Extract the [x, y] coordinate from the center of the cell holding the provided text.  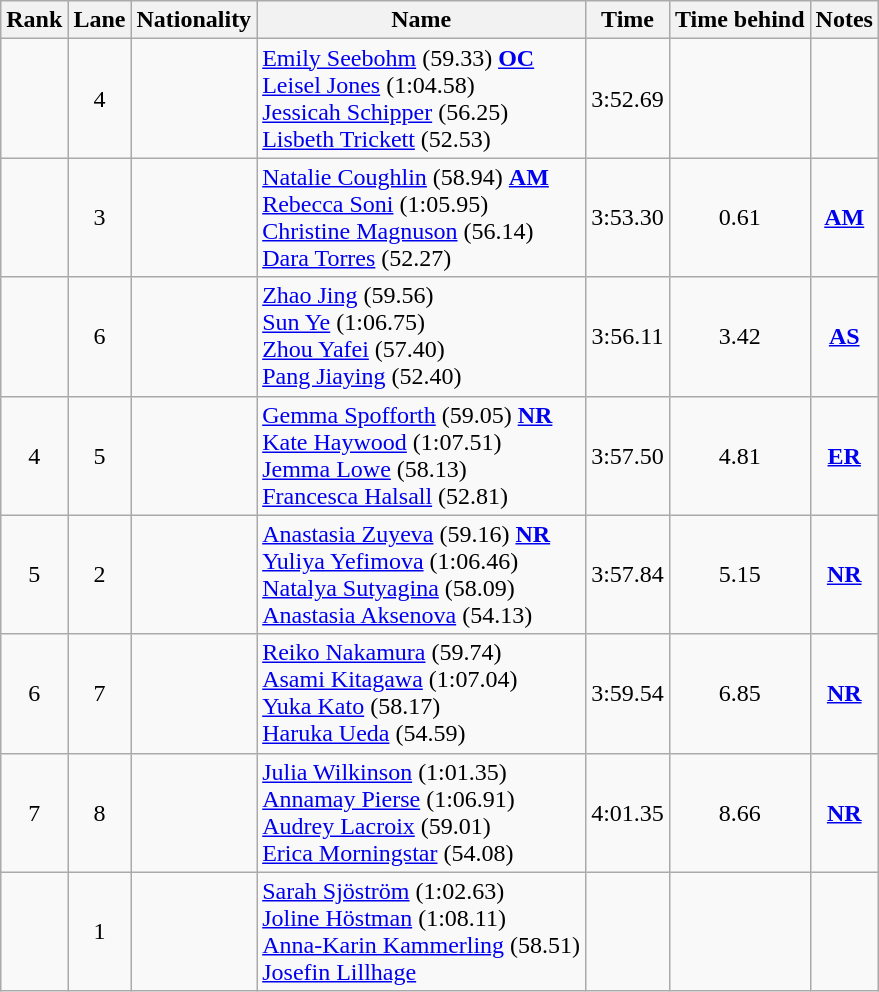
Time behind [740, 20]
3:59.54 [628, 694]
Gemma Spofforth (59.05) NRKate Haywood (1:07.51) Jemma Lowe (58.13) Francesca Halsall (52.81) [422, 456]
3 [100, 218]
Anastasia Zuyeva (59.16) NRYuliya Yefimova (1:06.46) Natalya Sutyagina (58.09) Anastasia Aksenova (54.13) [422, 574]
Name [422, 20]
Reiko Nakamura (59.74) Asami Kitagawa (1:07.04) Yuka Kato (58.17) Haruka Ueda (54.59) [422, 694]
Julia Wilkinson (1:01.35) Annamay Pierse (1:06.91) Audrey Lacroix (59.01) Erica Morningstar (54.08) [422, 812]
Natalie Coughlin (58.94) AMRebecca Soni (1:05.95) Christine Magnuson (56.14) Dara Torres (52.27) [422, 218]
3:53.30 [628, 218]
Emily Seebohm (59.33) OC Leisel Jones (1:04.58) Jessicah Schipper (56.25) Lisbeth Trickett (52.53) [422, 98]
1 [100, 932]
3:57.50 [628, 456]
3:57.84 [628, 574]
3:52.69 [628, 98]
2 [100, 574]
Sarah Sjöström (1:02.63) Joline Höstman (1:08.11) Anna-Karin Kammerling (58.51) Josefin Lillhage [422, 932]
Lane [100, 20]
0.61 [740, 218]
4.81 [740, 456]
Notes [844, 20]
Nationality [194, 20]
5.15 [740, 574]
Rank [34, 20]
Zhao Jing (59.56) Sun Ye (1:06.75) Zhou Yafei (57.40) Pang Jiaying (52.40) [422, 336]
4:01.35 [628, 812]
AM [844, 218]
3.42 [740, 336]
8.66 [740, 812]
Time [628, 20]
ER [844, 456]
6.85 [740, 694]
AS [844, 336]
8 [100, 812]
3:56.11 [628, 336]
